Detect which cell encompasses the target text, then output its (X, Y) center coordinate. 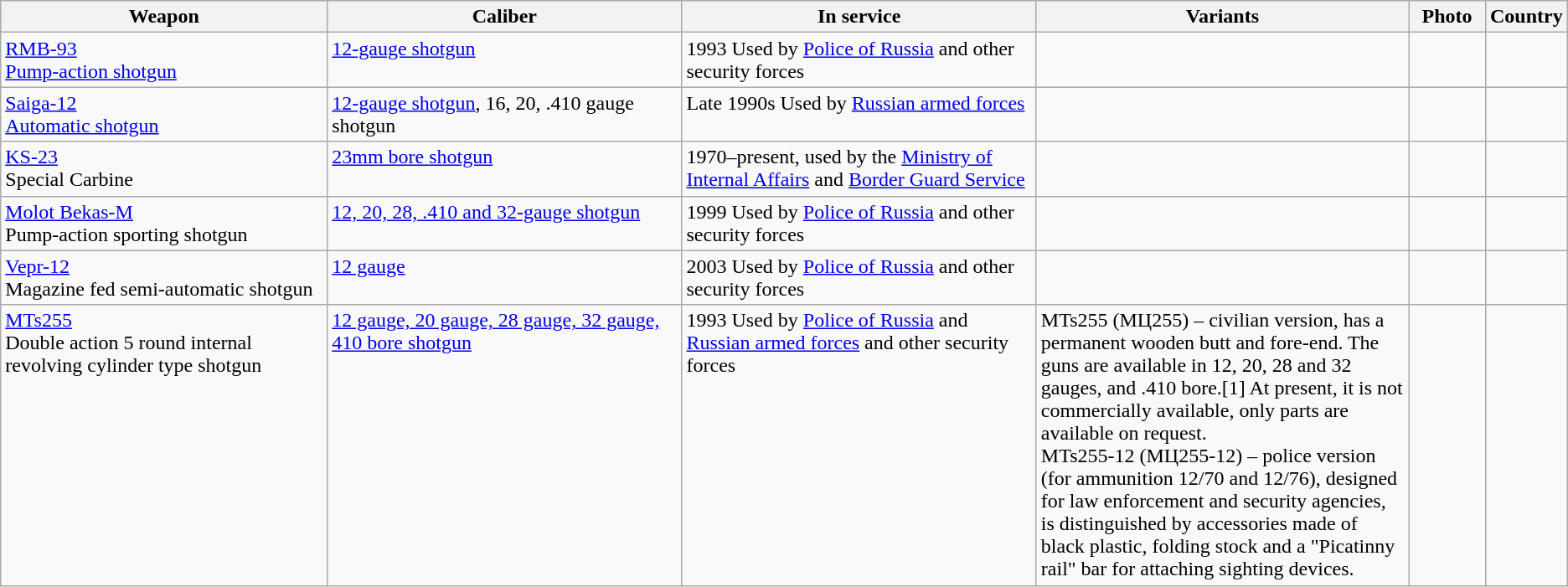
1970–present, used by the Ministry of Internal Affairs and Border Guard Service (859, 169)
Variants (1222, 17)
In service (859, 17)
2003 Used by Police of Russia and other security forces (859, 278)
1999 Used by Police of Russia and other security forces (859, 223)
Late 1990s Used by Russian armed forces (859, 114)
Saiga-12Automatic shotgun (164, 114)
KS-23Special Carbine (164, 169)
RMB-93Pump-action shotgun (164, 60)
12 gauge (504, 278)
MTs255Double action 5 round internal revolving cylinder type shotgun (164, 445)
Molot Bekas-MPump-action sporting shotgun (164, 223)
23mm bore shotgun (504, 169)
12-gauge shotgun, 16, 20, .410 gauge shotgun (504, 114)
1993 Used by Police of Russia and Russian armed forces and other security forces (859, 445)
12, 20, 28, .410 and 32-gauge shotgun (504, 223)
Caliber (504, 17)
Weapon (164, 17)
Vepr-12Magazine fed semi-automatic shotgun (164, 278)
Country (1526, 17)
Photo (1447, 17)
12 gauge, 20 gauge, 28 gauge, 32 gauge, 410 bore shotgun (504, 445)
1993 Used by Police of Russia and other security forces (859, 60)
12-gauge shotgun (504, 60)
